Extract the [X, Y] coordinate from the center of the cell holding the provided text.  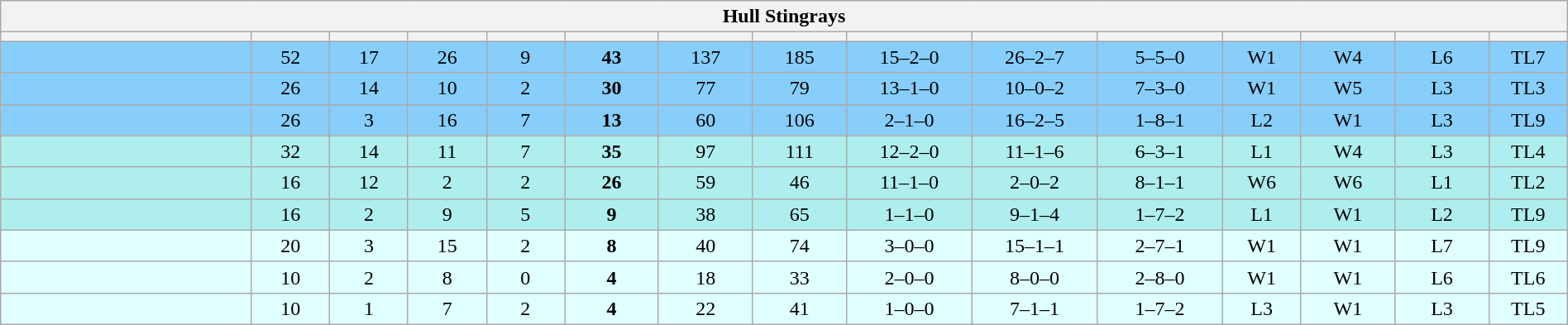
40 [705, 246]
1 [369, 308]
32 [291, 151]
79 [800, 88]
38 [705, 214]
35 [612, 151]
2–0–2 [1035, 183]
11 [447, 151]
3–0–0 [910, 246]
8–0–0 [1035, 277]
15 [447, 246]
185 [800, 57]
15–2–0 [910, 57]
TL3 [1528, 88]
7–3–0 [1160, 88]
TL7 [1528, 57]
TL4 [1528, 151]
41 [800, 308]
111 [800, 151]
Hull Stingrays [784, 17]
20 [291, 246]
5–5–0 [1160, 57]
W5 [1348, 88]
1–8–1 [1160, 120]
13–1–0 [910, 88]
9–1–4 [1035, 214]
11–1–6 [1035, 151]
22 [705, 308]
0 [526, 277]
12 [369, 183]
12–2–0 [910, 151]
26–2–7 [1035, 57]
33 [800, 277]
5 [526, 214]
2–7–1 [1160, 246]
46 [800, 183]
2–0–0 [910, 277]
1–0–0 [910, 308]
7–1–1 [1035, 308]
1–1–0 [910, 214]
77 [705, 88]
TL5 [1528, 308]
16–2–5 [1035, 120]
2–1–0 [910, 120]
43 [612, 57]
TL2 [1528, 183]
65 [800, 214]
11–1–0 [910, 183]
10–0–2 [1035, 88]
15–1–1 [1035, 246]
30 [612, 88]
106 [800, 120]
17 [369, 57]
L7 [1442, 246]
137 [705, 57]
60 [705, 120]
74 [800, 246]
13 [612, 120]
52 [291, 57]
18 [705, 277]
6–3–1 [1160, 151]
97 [705, 151]
8–1–1 [1160, 183]
2–8–0 [1160, 277]
TL6 [1528, 277]
59 [705, 183]
